Detect which cell encompasses the target text, then output its (X, Y) center coordinate. 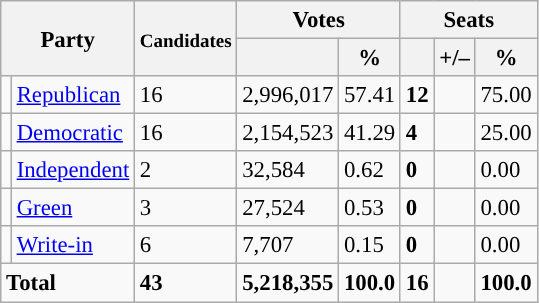
41.29 (370, 133)
43 (186, 283)
Party (68, 38)
5,218,355 (288, 283)
4 (416, 133)
+/– (454, 58)
Republican (72, 95)
Votes (319, 20)
Write-in (72, 245)
75.00 (506, 95)
25.00 (506, 133)
Green (72, 208)
6 (186, 245)
Independent (72, 170)
0.62 (370, 170)
32,584 (288, 170)
0.53 (370, 208)
3 (186, 208)
Candidates (186, 38)
Seats (468, 20)
7,707 (288, 245)
12 (416, 95)
Democratic (72, 133)
27,524 (288, 208)
0.15 (370, 245)
2 (186, 170)
57.41 (370, 95)
Total (68, 283)
2,996,017 (288, 95)
2,154,523 (288, 133)
